Pinpoint the cell where the given text exists, returning its (X, Y) midpoint coordinate. 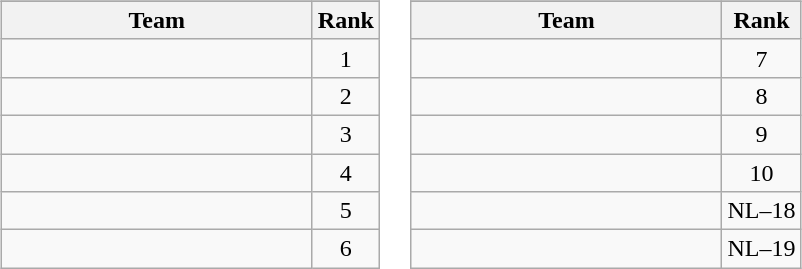
2 (346, 96)
7 (762, 58)
4 (346, 173)
5 (346, 211)
NL–18 (762, 211)
3 (346, 134)
NL–19 (762, 249)
6 (346, 249)
1 (346, 58)
8 (762, 96)
10 (762, 173)
9 (762, 134)
